Capture the cell that displays the provided text and extract its (X, Y) central coordinate. 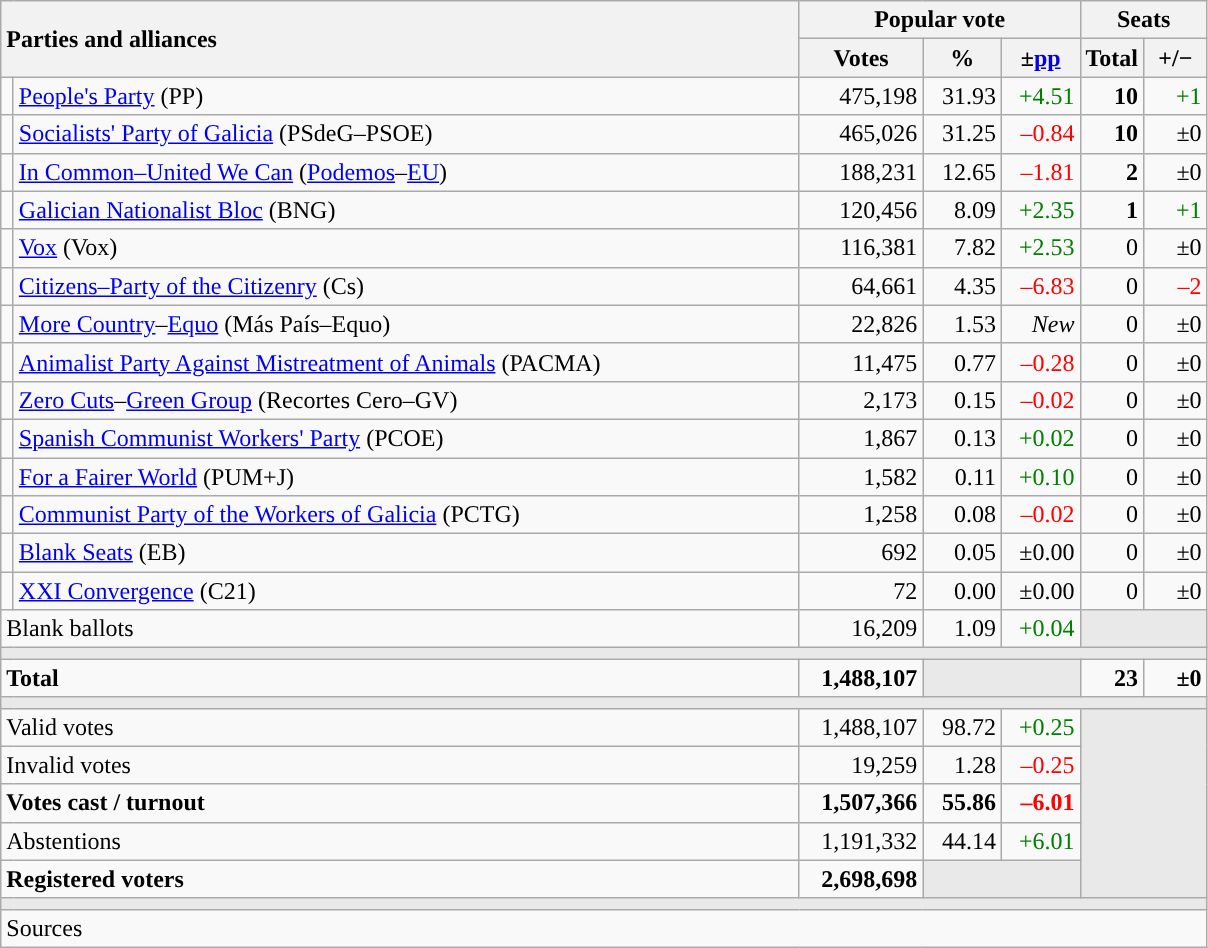
692 (861, 553)
2,173 (861, 400)
188,231 (861, 172)
1,191,332 (861, 841)
% (962, 58)
64,661 (861, 286)
Parties and alliances (400, 39)
11,475 (861, 362)
Votes cast / turnout (400, 803)
1,507,366 (861, 803)
+4.51 (1040, 96)
–0.28 (1040, 362)
0.08 (962, 515)
1 (1112, 210)
People's Party (PP) (406, 96)
In Common–United We Can (Podemos–EU) (406, 172)
Registered voters (400, 879)
+6.01 (1040, 841)
+0.10 (1040, 477)
4.35 (962, 286)
19,259 (861, 765)
–0.25 (1040, 765)
1.09 (962, 629)
+0.04 (1040, 629)
1.53 (962, 324)
8.09 (962, 210)
7.82 (962, 248)
0.15 (962, 400)
New (1040, 324)
Blank ballots (400, 629)
Votes (861, 58)
Communist Party of the Workers of Galicia (PCTG) (406, 515)
1.28 (962, 765)
+0.02 (1040, 438)
2 (1112, 172)
Abstentions (400, 841)
31.93 (962, 96)
0.13 (962, 438)
2,698,698 (861, 879)
Valid votes (400, 727)
0.11 (962, 477)
Animalist Party Against Mistreatment of Animals (PACMA) (406, 362)
475,198 (861, 96)
Spanish Communist Workers' Party (PCOE) (406, 438)
1,582 (861, 477)
12.65 (962, 172)
–2 (1176, 286)
116,381 (861, 248)
44.14 (962, 841)
1,258 (861, 515)
22,826 (861, 324)
Zero Cuts–Green Group (Recortes Cero–GV) (406, 400)
Socialists' Party of Galicia (PSdeG–PSOE) (406, 134)
0.77 (962, 362)
31.25 (962, 134)
Galician Nationalist Bloc (BNG) (406, 210)
1,867 (861, 438)
+2.35 (1040, 210)
120,456 (861, 210)
–6.01 (1040, 803)
72 (861, 591)
–1.81 (1040, 172)
23 (1112, 678)
Citizens–Party of the Citizenry (Cs) (406, 286)
+/− (1176, 58)
55.86 (962, 803)
Seats (1144, 20)
Vox (Vox) (406, 248)
XXI Convergence (C21) (406, 591)
+2.53 (1040, 248)
Sources (604, 928)
Popular vote (940, 20)
98.72 (962, 727)
0.05 (962, 553)
For a Fairer World (PUM+J) (406, 477)
16,209 (861, 629)
–0.84 (1040, 134)
Blank Seats (EB) (406, 553)
0.00 (962, 591)
More Country–Equo (Más País–Equo) (406, 324)
±pp (1040, 58)
465,026 (861, 134)
Invalid votes (400, 765)
+0.25 (1040, 727)
–6.83 (1040, 286)
